Search for the cell housing the specified text and yield its (x, y) center coordinate. 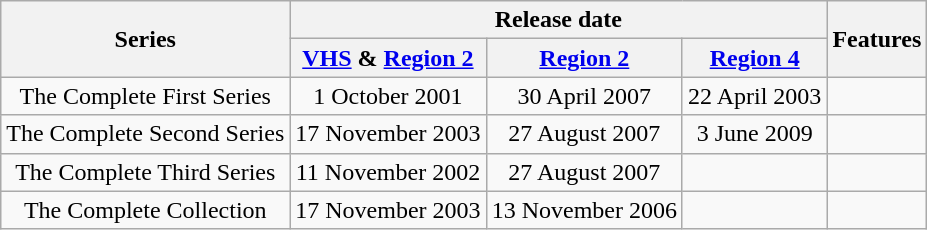
22 April 2003 (754, 96)
30 April 2007 (584, 96)
The Complete First Series (146, 96)
Region 4 (754, 58)
The Complete Second Series (146, 134)
13 November 2006 (584, 210)
VHS & Region 2 (388, 58)
The Complete Third Series (146, 172)
Region 2 (584, 58)
11 November 2002 (388, 172)
3 June 2009 (754, 134)
The Complete Collection (146, 210)
1 October 2001 (388, 96)
Release date (558, 20)
Features (877, 39)
Series (146, 39)
